Return the [X, Y] coordinate for the center point of the cell that contains the specified text.  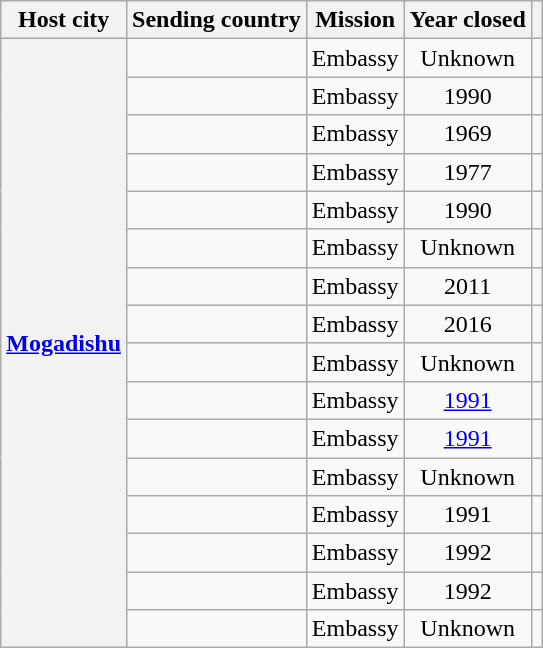
Host city [64, 20]
1969 [468, 134]
2011 [468, 286]
Mission [355, 20]
2016 [468, 324]
Sending country [217, 20]
Year closed [468, 20]
1977 [468, 172]
Mogadishu [64, 344]
